Capture the cell that displays the provided text and extract its [x, y] central coordinate. 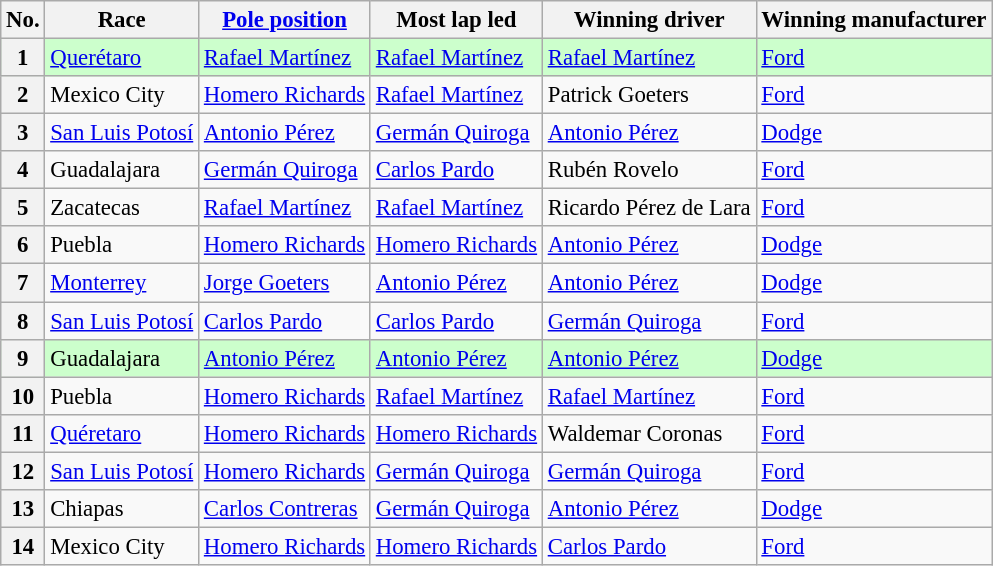
3 [23, 133]
Waldemar Coronas [649, 433]
Zacatecas [122, 208]
Winning manufacturer [874, 20]
Carlos Contreras [285, 509]
2 [23, 95]
Pole position [285, 20]
14 [23, 546]
Jorge Goeters [285, 283]
5 [23, 208]
11 [23, 433]
Patrick Goeters [649, 95]
Most lap led [456, 20]
4 [23, 170]
Chiapas [122, 509]
6 [23, 245]
10 [23, 396]
13 [23, 509]
Monterrey [122, 283]
9 [23, 358]
Race [122, 20]
No. [23, 20]
Rubén Rovelo [649, 170]
12 [23, 471]
8 [23, 321]
7 [23, 283]
Querétaro [122, 58]
Ricardo Pérez de Lara [649, 208]
Quéretaro [122, 433]
1 [23, 58]
Winning driver [649, 20]
